Identify which cell holds the provided text, then report its [x, y] central coordinate. 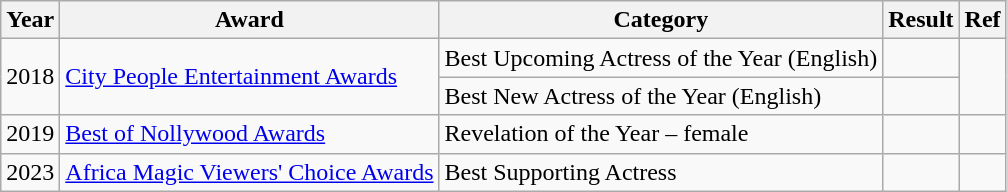
Result [921, 20]
Best Supporting Actress [661, 172]
2019 [30, 134]
Award [250, 20]
Africa Magic Viewers' Choice Awards [250, 172]
Best Upcoming Actress of the Year (English) [661, 58]
Revelation of the Year – female [661, 134]
Best of Nollywood Awards [250, 134]
Best New Actress of the Year (English) [661, 96]
City People Entertainment Awards [250, 77]
Ref [982, 20]
2023 [30, 172]
2018 [30, 77]
Year [30, 20]
Category [661, 20]
